Return the (x, y) coordinate for the center point of the cell that contains the specified text.  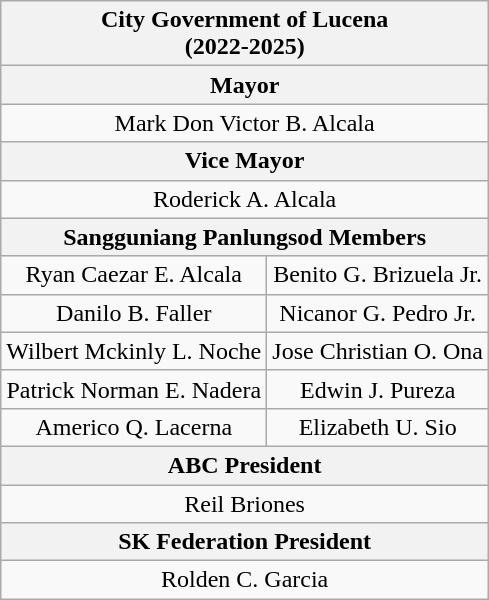
Ryan Caezar E. Alcala (134, 275)
City Government of Lucena(2022-2025) (245, 34)
Jose Christian O. Ona (378, 351)
Nicanor G. Pedro Jr. (378, 313)
Roderick A. Alcala (245, 199)
Sangguniang Panlungsod Members (245, 237)
Benito G. Brizuela Jr. (378, 275)
Reil Briones (245, 503)
Edwin J. Pureza (378, 389)
Americo Q. Lacerna (134, 427)
Mayor (245, 85)
SK Federation President (245, 542)
ABC President (245, 465)
Danilo B. Faller (134, 313)
Wilbert Mckinly L. Noche (134, 351)
Rolden C. Garcia (245, 580)
Elizabeth U. Sio (378, 427)
Mark Don Victor B. Alcala (245, 123)
Patrick Norman E. Nadera (134, 389)
Vice Mayor (245, 161)
